Return [X, Y] of the center of cell containing provided text 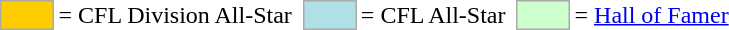
= CFL All-Star [433, 15]
= CFL Division All-Star [175, 15]
